For the text-containing cell, return its midpoint in (x, y) coordinate format. 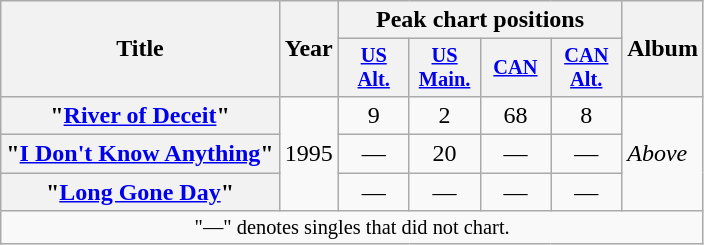
Title (140, 49)
US Main. (444, 68)
Above (663, 153)
"Long Gone Day" (140, 192)
1995 (308, 153)
US Alt. (374, 68)
CAN (516, 68)
8 (586, 115)
68 (516, 115)
Album (663, 49)
CAN Alt. (586, 68)
Year (308, 49)
9 (374, 115)
Peak chart positions (480, 20)
"River of Deceit" (140, 115)
20 (444, 154)
2 (444, 115)
"I Don't Know Anything" (140, 154)
"—" denotes singles that did not chart. (352, 228)
